Output the [X, Y] coordinate of the center of the cell containing the given text.  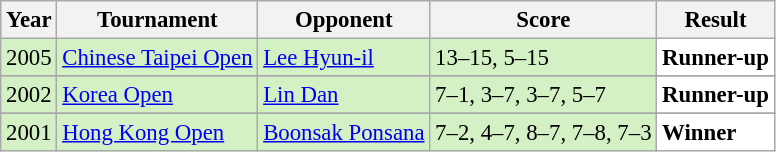
Winner [716, 133]
Hong Kong Open [158, 133]
Year [29, 20]
2001 [29, 133]
Korea Open [158, 95]
Score [544, 20]
Tournament [158, 20]
7–1, 3–7, 3–7, 5–7 [544, 95]
7–2, 4–7, 8–7, 7–8, 7–3 [544, 133]
Lin Dan [344, 95]
Result [716, 20]
Lee Hyun-il [344, 58]
Chinese Taipei Open [158, 58]
13–15, 5–15 [544, 58]
2005 [29, 58]
Boonsak Ponsana [344, 133]
2002 [29, 95]
Opponent [344, 20]
